Output the [X, Y] coordinate of the center of the cell containing the given text.  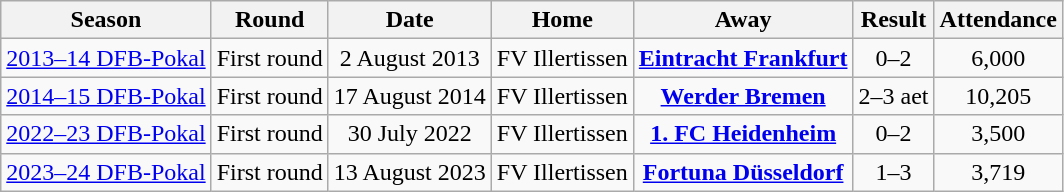
2013–14 DFB-Pokal [106, 58]
Away [743, 20]
2–3 aet [894, 96]
Date [410, 20]
Home [562, 20]
17 August 2014 [410, 96]
2 August 2013 [410, 58]
30 July 2022 [410, 134]
Attendance [998, 20]
Result [894, 20]
Round [270, 20]
6,000 [998, 58]
2014–15 DFB-Pokal [106, 96]
2023–24 DFB-Pokal [106, 172]
Werder Bremen [743, 96]
1. FC Heidenheim [743, 134]
Eintracht Frankfurt [743, 58]
3,719 [998, 172]
Fortuna Düsseldorf [743, 172]
13 August 2023 [410, 172]
Season [106, 20]
3,500 [998, 134]
1–3 [894, 172]
2022–23 DFB-Pokal [106, 134]
10,205 [998, 96]
